Extract the [X, Y] coordinate from the center of the cell holding the provided text.  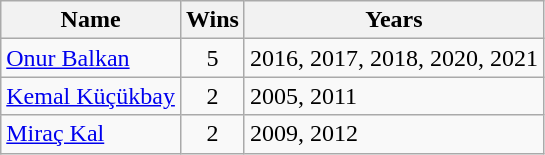
5 [212, 58]
Name [91, 20]
Miraç Kal [91, 134]
Wins [212, 20]
Kemal Küçükbay [91, 96]
Onur Balkan [91, 58]
Years [394, 20]
2009, 2012 [394, 134]
2016, 2017, 2018, 2020, 2021 [394, 58]
2005, 2011 [394, 96]
